Scan for the cell matching the given text and deliver its [X, Y] coordinate at center. 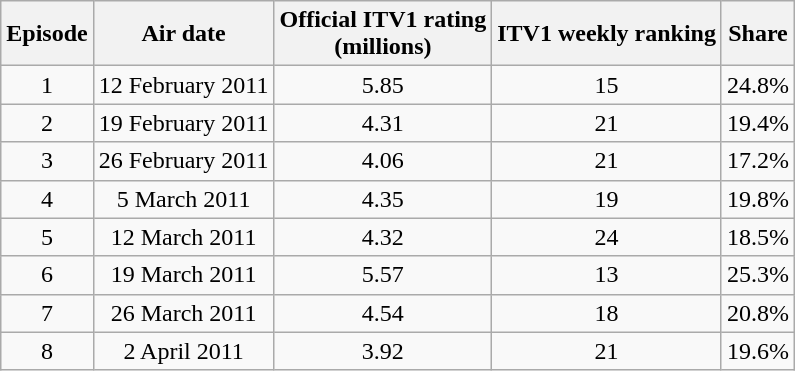
ITV1 weekly ranking [607, 34]
2 April 2011 [184, 351]
19.4% [758, 123]
Official ITV1 rating(millions) [383, 34]
24 [607, 237]
5.85 [383, 85]
5.57 [383, 275]
18 [607, 313]
Air date [184, 34]
12 March 2011 [184, 237]
4.06 [383, 161]
Episode [47, 34]
3 [47, 161]
4.31 [383, 123]
12 February 2011 [184, 85]
20.8% [758, 313]
4 [47, 199]
8 [47, 351]
26 February 2011 [184, 161]
2 [47, 123]
1 [47, 85]
18.5% [758, 237]
19.8% [758, 199]
3.92 [383, 351]
19 March 2011 [184, 275]
5 [47, 237]
4.54 [383, 313]
19.6% [758, 351]
19 [607, 199]
25.3% [758, 275]
5 March 2011 [184, 199]
Share [758, 34]
6 [47, 275]
4.32 [383, 237]
7 [47, 313]
19 February 2011 [184, 123]
17.2% [758, 161]
24.8% [758, 85]
4.35 [383, 199]
15 [607, 85]
26 March 2011 [184, 313]
13 [607, 275]
